Scan for the cell matching the given text and deliver its (X, Y) coordinate at center. 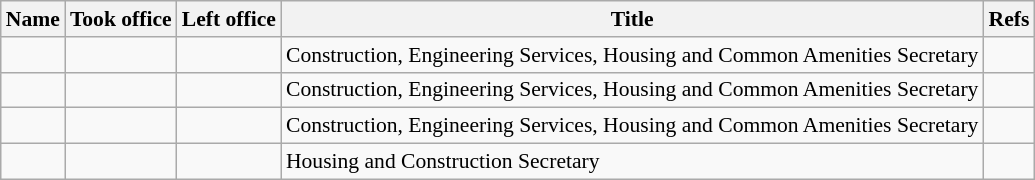
Refs (1008, 19)
Housing and Construction Secretary (632, 162)
Name (33, 19)
Took office (121, 19)
Left office (229, 19)
Title (632, 19)
